For the text-containing cell, return its midpoint in (x, y) coordinate format. 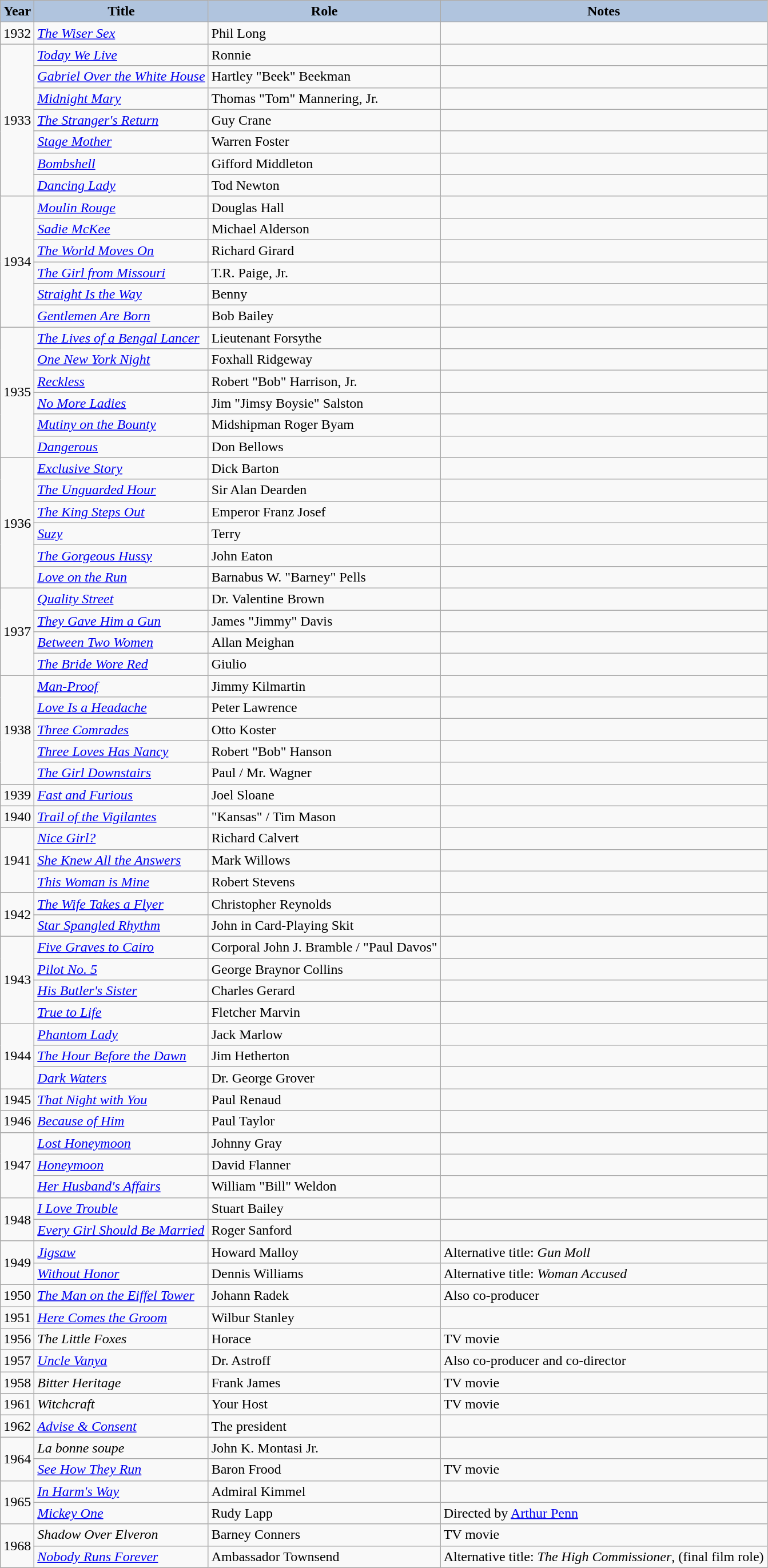
Three Comrades (121, 730)
Baron Frood (324, 1470)
Dancing Lady (121, 185)
Phil Long (324, 33)
Mutiny on the Bounty (121, 425)
Exclusive Story (121, 468)
Every Girl Should Be Married (121, 1230)
Johnny Gray (324, 1143)
Fletcher Marvin (324, 1013)
1935 (17, 392)
Directed by Arthur Penn (604, 1513)
Without Honor (121, 1273)
Shadow Over Elveron (121, 1535)
The Unguarded Hour (121, 490)
David Flanner (324, 1165)
Tod Newton (324, 185)
Corporal John J. Bramble / "Paul Davos" (324, 947)
Man-Proof (121, 686)
Gabriel Over the White House (121, 77)
1933 (17, 120)
Five Graves to Cairo (121, 947)
The King Steps Out (121, 512)
1956 (17, 1339)
Love Is a Headache (121, 708)
James "Jimmy" Davis (324, 620)
Her Husband's Affairs (121, 1187)
The president (324, 1426)
Allan Meighan (324, 643)
Lieutenant Forsythe (324, 338)
1958 (17, 1383)
Alternative title: Woman Accused (604, 1273)
Paul Taylor (324, 1121)
Howard Malloy (324, 1252)
Jim "Jimsy Boysie" Salston (324, 403)
The World Moves On (121, 250)
Bob Bailey (324, 316)
John Eaton (324, 555)
The Lives of a Bengal Lancer (121, 338)
Joel Sloane (324, 795)
1945 (17, 1100)
Love on the Run (121, 577)
Roger Sanford (324, 1230)
Between Two Women (121, 643)
Moulin Rouge (121, 207)
John K. Montasi Jr. (324, 1448)
The Little Foxes (121, 1339)
The Wife Takes a Flyer (121, 904)
1932 (17, 33)
1950 (17, 1295)
Suzy (121, 534)
Your Host (324, 1404)
1957 (17, 1361)
Robert "Bob" Harrison, Jr. (324, 381)
Notes (604, 11)
1968 (17, 1546)
Dangerous (121, 447)
Don Bellows (324, 447)
The Stranger's Return (121, 120)
Emperor Franz Josef (324, 512)
Dr. George Grover (324, 1078)
Three Loves Has Nancy (121, 751)
1937 (17, 631)
Dr. Valentine Brown (324, 599)
Also co-producer (604, 1295)
Hartley "Beek" Beekman (324, 77)
1961 (17, 1404)
Dr. Astroff (324, 1361)
Admiral Kimmel (324, 1491)
Also co-producer and co-director (604, 1361)
This Woman is Mine (121, 882)
Douglas Hall (324, 207)
Barnabus W. "Barney" Pells (324, 577)
Bombshell (121, 164)
Ambassador Townsend (324, 1557)
Barney Conners (324, 1535)
Mark Willows (324, 860)
Bitter Heritage (121, 1383)
1944 (17, 1056)
One New York Night (121, 360)
Lost Honeymoon (121, 1143)
Robert Stevens (324, 882)
Alternative title: The High Commissioner, (final film role) (604, 1557)
Sir Alan Dearden (324, 490)
1934 (17, 261)
Frank James (324, 1383)
Star Spangled Rhythm (121, 925)
Dennis Williams (324, 1273)
1948 (17, 1219)
Quality Street (121, 599)
In Harm's Way (121, 1491)
Horace (324, 1339)
Otto Koster (324, 730)
Johann Radek (324, 1295)
Rudy Lapp (324, 1513)
Thomas "Tom" Mannering, Jr. (324, 98)
1964 (17, 1459)
1939 (17, 795)
Richard Girard (324, 250)
Role (324, 11)
True to Life (121, 1013)
Title (121, 11)
Midnight Mary (121, 98)
That Night with You (121, 1100)
Terry (324, 534)
Benny (324, 295)
Robert "Bob" Hanson (324, 751)
The Gorgeous Hussy (121, 555)
The Girl from Missouri (121, 273)
His Butler's Sister (121, 991)
1951 (17, 1317)
Richard Calvert (324, 838)
Jim Hetherton (324, 1056)
Straight Is the Way (121, 295)
Stuart Bailey (324, 1208)
The Hour Before the Dawn (121, 1056)
Nice Girl? (121, 838)
1936 (17, 523)
George Braynor Collins (324, 969)
Jigsaw (121, 1252)
Foxhall Ridgeway (324, 360)
1941 (17, 860)
Guy Crane (324, 120)
Witchcraft (121, 1404)
Year (17, 11)
She Knew All the Answers (121, 860)
Wilbur Stanley (324, 1317)
Today We Live (121, 55)
Dick Barton (324, 468)
Advise & Consent (121, 1426)
Warren Foster (324, 142)
Gentlemen Are Born (121, 316)
Uncle Vanya (121, 1361)
1949 (17, 1263)
1942 (17, 914)
La bonne soupe (121, 1448)
1943 (17, 980)
Michael Alderson (324, 229)
Sadie McKee (121, 229)
Peter Lawrence (324, 708)
They Gave Him a Gun (121, 620)
Christopher Reynolds (324, 904)
Dark Waters (121, 1078)
William "Bill" Weldon (324, 1187)
The Man on the Eiffel Tower (121, 1295)
Honeymoon (121, 1165)
1946 (17, 1121)
Fast and Furious (121, 795)
Alternative title: Gun Moll (604, 1252)
Here Comes the Groom (121, 1317)
The Girl Downstairs (121, 773)
The Wiser Sex (121, 33)
No More Ladies (121, 403)
Jimmy Kilmartin (324, 686)
1940 (17, 817)
1962 (17, 1426)
Reckless (121, 381)
Pilot No. 5 (121, 969)
Phantom Lady (121, 1034)
Jack Marlow (324, 1034)
Nobody Runs Forever (121, 1557)
I Love Trouble (121, 1208)
The Bride Wore Red (121, 664)
Because of Him (121, 1121)
Trail of the Vigilantes (121, 817)
Gifford Middleton (324, 164)
Stage Mother (121, 142)
Paul / Mr. Wagner (324, 773)
Ronnie (324, 55)
Mickey One (121, 1513)
1947 (17, 1165)
Giulio (324, 664)
1965 (17, 1502)
1938 (17, 730)
T.R. Paige, Jr. (324, 273)
Midshipman Roger Byam (324, 425)
"Kansas" / Tim Mason (324, 817)
John in Card-Playing Skit (324, 925)
Paul Renaud (324, 1100)
See How They Run (121, 1470)
Charles Gerard (324, 991)
